For the text-containing cell, return its midpoint in (x, y) coordinate format. 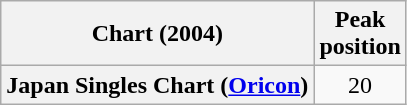
20 (360, 85)
Chart (2004) (158, 34)
Peakposition (360, 34)
Japan Singles Chart (Oricon) (158, 85)
